Identify which cell holds the provided text, then report its (x, y) central coordinate. 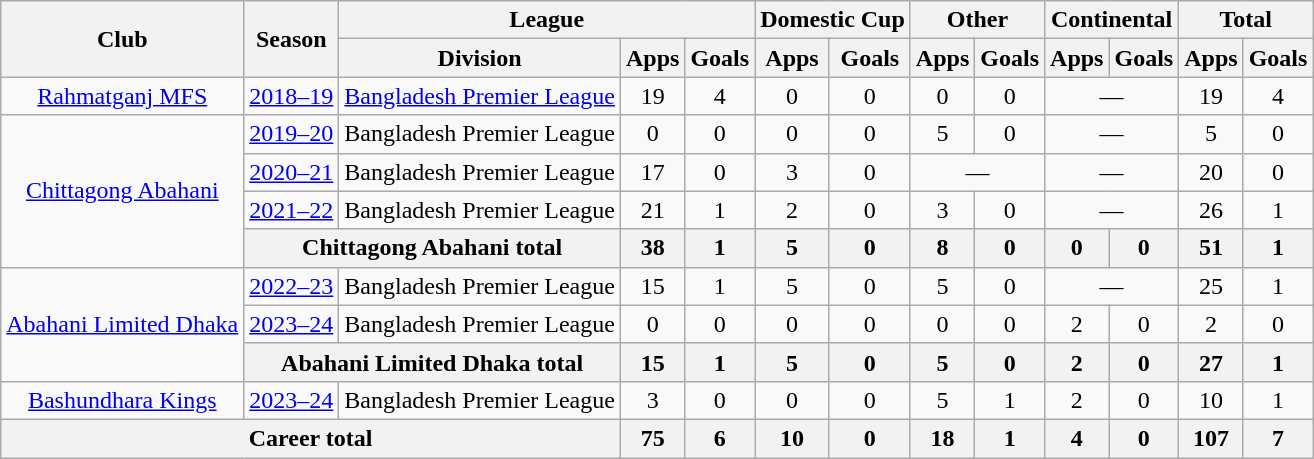
Bashundhara Kings (122, 400)
Rahmatganj MFS (122, 96)
Other (977, 20)
2022–23 (292, 286)
107 (1211, 438)
21 (652, 210)
Season (292, 39)
25 (1211, 286)
38 (652, 248)
Domestic Cup (833, 20)
7 (1278, 438)
Club (122, 39)
Abahani Limited Dhaka total (432, 362)
League (547, 20)
Total (1246, 20)
Chittagong Abahani (122, 191)
2018–19 (292, 96)
6 (720, 438)
27 (1211, 362)
51 (1211, 248)
18 (942, 438)
Career total (311, 438)
2020–21 (292, 172)
26 (1211, 210)
Division (480, 58)
17 (652, 172)
Abahani Limited Dhaka (122, 324)
2019–20 (292, 134)
Continental (1112, 20)
8 (942, 248)
20 (1211, 172)
Chittagong Abahani total (432, 248)
75 (652, 438)
2021–22 (292, 210)
